Return (x, y) of the center of cell containing provided text 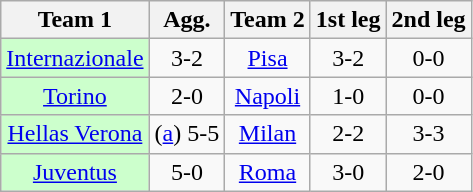
Roma (268, 172)
3-0 (348, 172)
Napoli (268, 96)
Pisa (268, 58)
Team 1 (75, 20)
(a) 5-5 (187, 134)
5-0 (187, 172)
Internazionale (75, 58)
Team 2 (268, 20)
Agg. (187, 20)
Juventus (75, 172)
Hellas Verona (75, 134)
2-2 (348, 134)
2nd leg (428, 20)
1-0 (348, 96)
Milan (268, 134)
Torino (75, 96)
1st leg (348, 20)
3-3 (428, 134)
